Capture the cell that displays the provided text and extract its (X, Y) central coordinate. 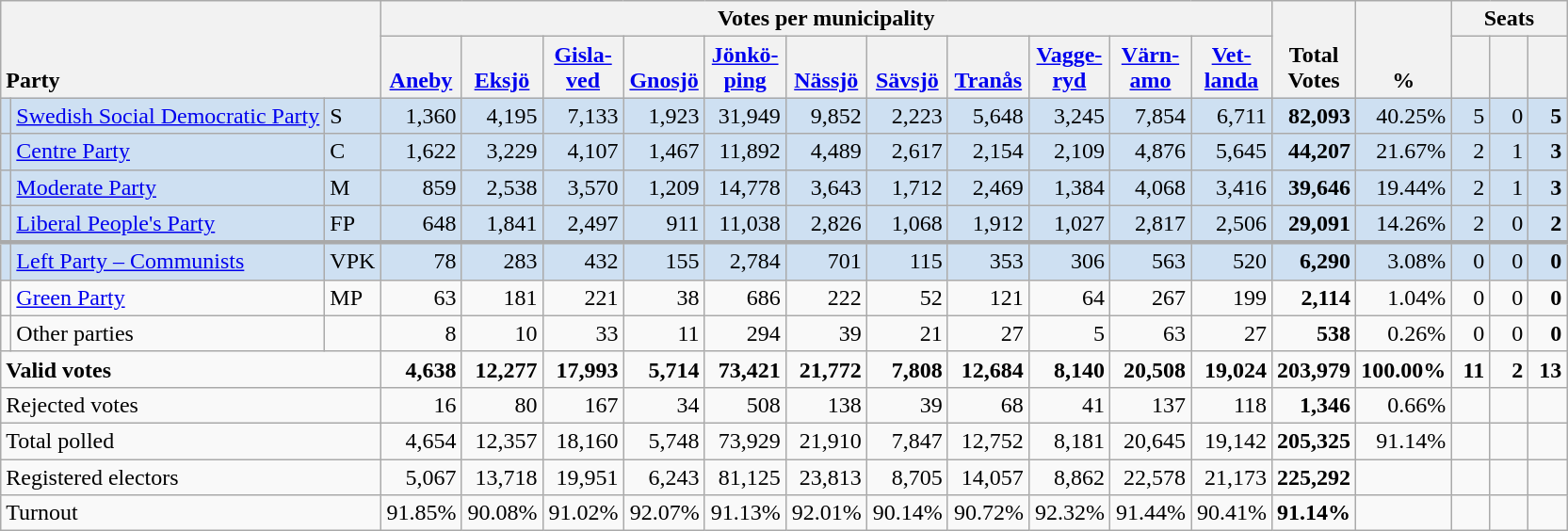
91.85% (421, 513)
40.25% (1403, 116)
23,813 (826, 477)
701 (826, 262)
% (1403, 49)
118 (1232, 405)
859 (421, 187)
31,949 (745, 116)
39,646 (1315, 187)
14,778 (745, 187)
12,752 (988, 441)
8,705 (907, 477)
2,826 (826, 224)
3,570 (583, 187)
13,718 (502, 477)
1,841 (502, 224)
20,508 (1150, 369)
Jönkö- ping (745, 68)
20,645 (1150, 441)
1,346 (1315, 405)
34 (664, 405)
VPK (352, 262)
1.04% (1403, 298)
686 (745, 298)
115 (907, 262)
2,109 (1069, 152)
9,852 (826, 116)
Turnout (190, 513)
7,854 (1150, 116)
Moderate Party (168, 187)
Swedish Social Democratic Party (168, 116)
520 (1232, 262)
21 (907, 333)
Värn- amo (1150, 68)
294 (745, 333)
121 (988, 298)
73,421 (745, 369)
2,469 (988, 187)
2,617 (907, 152)
1,360 (421, 116)
7,808 (907, 369)
138 (826, 405)
68 (988, 405)
2,538 (502, 187)
Votes per municipality (827, 19)
14.26% (1403, 224)
5,067 (421, 477)
Gisla- ved (583, 68)
91.02% (583, 513)
4,195 (502, 116)
8,140 (1069, 369)
12,684 (988, 369)
508 (745, 405)
5,645 (1232, 152)
S (352, 116)
Total polled (190, 441)
563 (1150, 262)
100.00% (1403, 369)
2,223 (907, 116)
Total Votes (1315, 49)
19,142 (1232, 441)
6,290 (1315, 262)
29,091 (1315, 224)
6,243 (664, 477)
92.07% (664, 513)
90.14% (907, 513)
267 (1150, 298)
91.13% (745, 513)
21,173 (1232, 477)
2,784 (745, 262)
8,181 (1069, 441)
Party (190, 49)
Valid votes (190, 369)
1,622 (421, 152)
538 (1315, 333)
21.67% (1403, 152)
19,951 (583, 477)
1,209 (664, 187)
7,133 (583, 116)
4,638 (421, 369)
1,384 (1069, 187)
Aneby (421, 68)
91.44% (1150, 513)
Vet- landa (1232, 68)
7,847 (907, 441)
1,027 (1069, 224)
911 (664, 224)
199 (1232, 298)
13 (1548, 369)
4,489 (826, 152)
222 (826, 298)
Seats (1509, 19)
432 (583, 262)
92.32% (1069, 513)
181 (502, 298)
225,292 (1315, 477)
80 (502, 405)
44,207 (1315, 152)
C (352, 152)
Liberal People's Party (168, 224)
64 (1069, 298)
16 (421, 405)
3.08% (1403, 262)
11,038 (745, 224)
155 (664, 262)
73,929 (745, 441)
0.26% (1403, 333)
Tranås (988, 68)
3,245 (1069, 116)
6,711 (1232, 116)
167 (583, 405)
8,862 (1069, 477)
4,068 (1150, 187)
3,416 (1232, 187)
Sävsjö (907, 68)
2,506 (1232, 224)
4,107 (583, 152)
283 (502, 262)
8 (421, 333)
Centre Party (168, 152)
90.41% (1232, 513)
81,125 (745, 477)
353 (988, 262)
Gnosjö (664, 68)
3,643 (826, 187)
Other parties (168, 333)
4,654 (421, 441)
11,892 (745, 152)
41 (1069, 405)
Registered electors (190, 477)
1,467 (664, 152)
205,325 (1315, 441)
FP (352, 224)
5,648 (988, 116)
5,714 (664, 369)
2,497 (583, 224)
2,114 (1315, 298)
12,357 (502, 441)
21,772 (826, 369)
14,057 (988, 477)
2,154 (988, 152)
38 (664, 298)
33 (583, 333)
82,093 (1315, 116)
648 (421, 224)
Left Party – Communists (168, 262)
12,277 (502, 369)
3,229 (502, 152)
21,910 (826, 441)
78 (421, 262)
Nässjö (826, 68)
1,712 (907, 187)
MP (352, 298)
0.66% (1403, 405)
5,748 (664, 441)
18,160 (583, 441)
1,923 (664, 116)
90.72% (988, 513)
4,876 (1150, 152)
Eksjö (502, 68)
92.01% (826, 513)
137 (1150, 405)
M (352, 187)
306 (1069, 262)
52 (907, 298)
221 (583, 298)
19,024 (1232, 369)
1,912 (988, 224)
Green Party (168, 298)
2,817 (1150, 224)
1,068 (907, 224)
19.44% (1403, 187)
22,578 (1150, 477)
Rejected votes (190, 405)
90.08% (502, 513)
203,979 (1315, 369)
10 (502, 333)
Vagge- ryd (1069, 68)
17,993 (583, 369)
